Detect which cell encompasses the target text, then output its [X, Y] center coordinate. 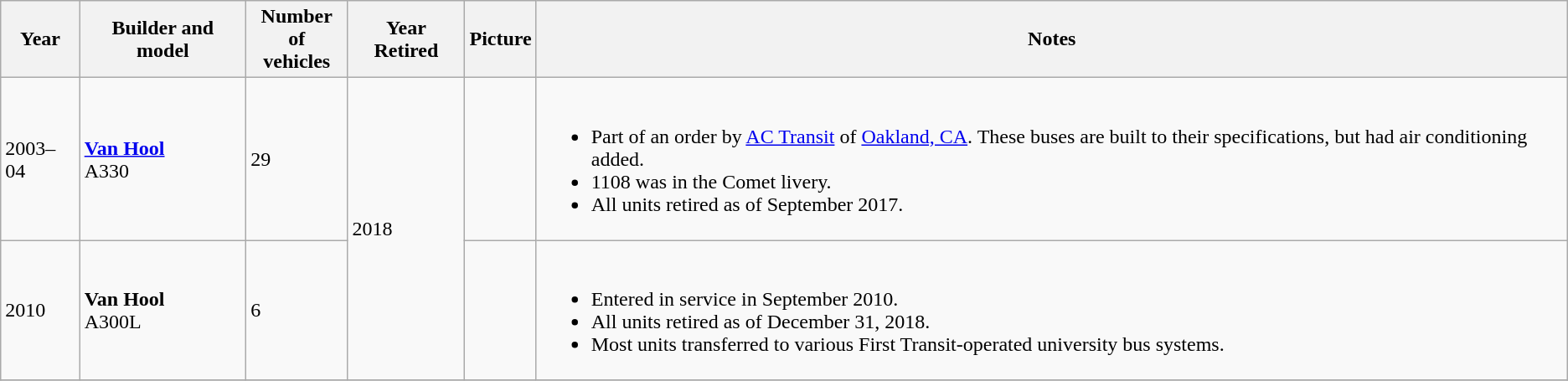
2010 [40, 310]
Number ofvehicles [297, 39]
6 [297, 310]
29 [297, 159]
Year [40, 39]
Picture [501, 39]
Year Retired [406, 39]
Van HoolA330 [162, 159]
Van HoolA300L [162, 310]
Builder and model [162, 39]
2003–04 [40, 159]
Notes [1052, 39]
2018 [406, 229]
